Provide the (x, y) coordinate of the cell's center where the given text is located.  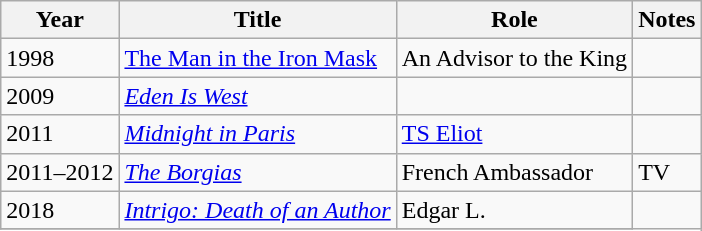
The Man in the Iron Mask (258, 58)
French Ambassador (514, 172)
Intrigo: Death of an Author (258, 210)
2009 (60, 96)
The Borgias (258, 172)
Notes (667, 20)
Edgar L. (514, 210)
TV (667, 172)
Midnight in Paris (258, 134)
An Advisor to the King (514, 58)
1998 (60, 58)
Year (60, 20)
2011 (60, 134)
2011–2012 (60, 172)
Title (258, 20)
Eden Is West (258, 96)
TS Eliot (514, 134)
Role (514, 20)
2018 (60, 210)
